Identify which cell holds the provided text, then report its (X, Y) central coordinate. 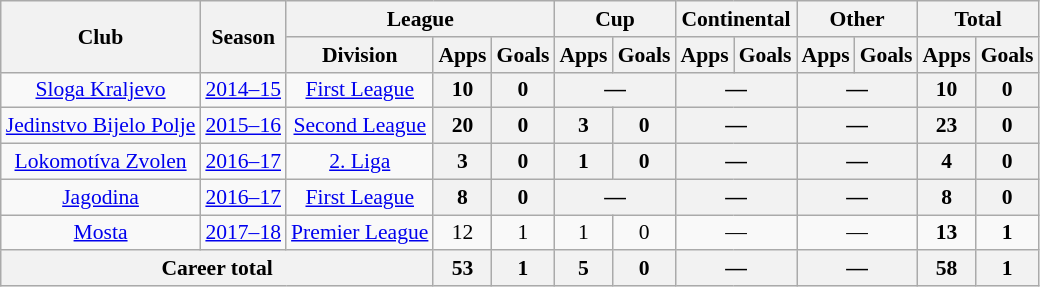
23 (947, 126)
Jagodina (101, 197)
Total (978, 19)
Jedinstvo Bijelo Polje (101, 126)
Sloga Kraljevo (101, 90)
53 (462, 269)
Lokomotíva Zvolen (101, 162)
Mosta (101, 233)
2015–16 (243, 126)
Second League (360, 126)
2. Liga (360, 162)
League (420, 19)
Premier League (360, 233)
Division (360, 55)
Cup (614, 19)
13 (947, 233)
2014–15 (243, 90)
Other (858, 19)
Career total (218, 269)
12 (462, 233)
Continental (736, 19)
2017–18 (243, 233)
Season (243, 36)
4 (947, 162)
20 (462, 126)
5 (583, 269)
58 (947, 269)
Club (101, 36)
